Find where the given text appears and provide that cell's center as [x, y] coordinate. 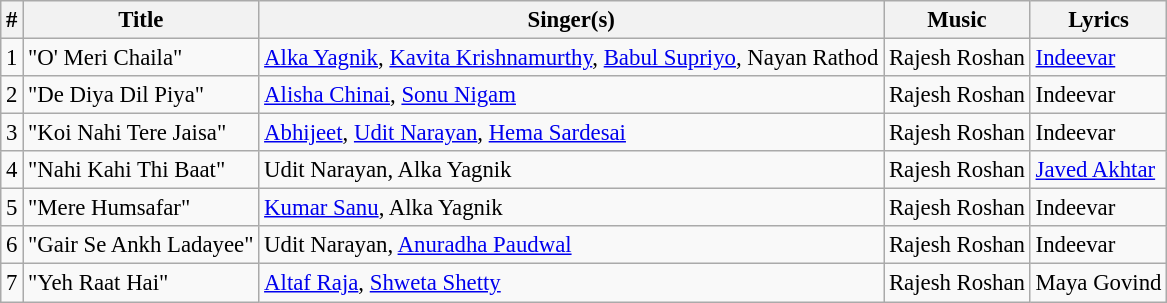
"Koi Nahi Tere Jaisa" [141, 133]
Javed Akhtar [1098, 170]
Singer(s) [572, 20]
2 [12, 95]
# [12, 20]
Kumar Sanu, Alka Yagnik [572, 208]
Maya Govind [1098, 283]
"O' Meri Chaila" [141, 58]
Udit Narayan, Anuradha Paudwal [572, 245]
Udit Narayan, Alka Yagnik [572, 170]
"Nahi Kahi Thi Baat" [141, 170]
"Yeh Raat Hai" [141, 283]
"Gair Se Ankh Ladayee" [141, 245]
Alisha Chinai, Sonu Nigam [572, 95]
"De Diya Dil Piya" [141, 95]
"Mere Humsafar" [141, 208]
3 [12, 133]
Abhijeet, Udit Narayan, Hema Sardesai [572, 133]
Title [141, 20]
6 [12, 245]
Lyrics [1098, 20]
5 [12, 208]
Music [958, 20]
1 [12, 58]
4 [12, 170]
7 [12, 283]
Alka Yagnik, Kavita Krishnamurthy, Babul Supriyo, Nayan Rathod [572, 58]
Altaf Raja, Shweta Shetty [572, 283]
